Locate the cell with the specified text and output its (x, y) center coordinate. 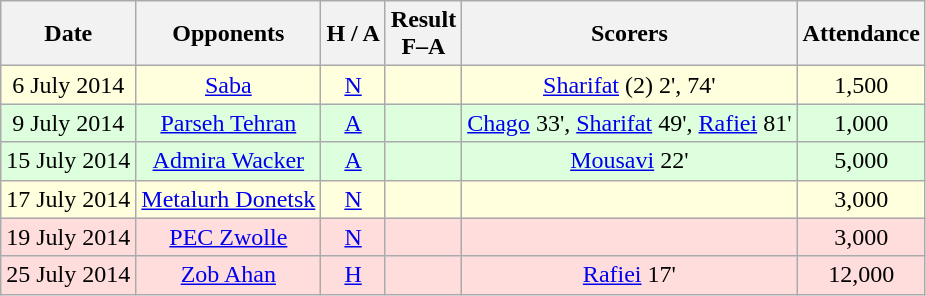
1,000 (861, 123)
1,500 (861, 85)
H (353, 275)
15 July 2014 (68, 161)
Zob Ahan (228, 275)
Date (68, 34)
Attendance (861, 34)
19 July 2014 (68, 237)
Admira Wacker (228, 161)
Rafiei 17' (630, 275)
Saba (228, 85)
6 July 2014 (68, 85)
Parseh Tehran (228, 123)
Sharifat (2) 2', 74' (630, 85)
PEC Zwolle (228, 237)
9 July 2014 (68, 123)
H / A (353, 34)
ResultF–A (423, 34)
Mousavi 22' (630, 161)
17 July 2014 (68, 199)
Chago 33', Sharifat 49', Rafiei 81' (630, 123)
25 July 2014 (68, 275)
12,000 (861, 275)
Opponents (228, 34)
Scorers (630, 34)
Metalurh Donetsk (228, 199)
5,000 (861, 161)
